Locate the cell with the specified text and output its [X, Y] center coordinate. 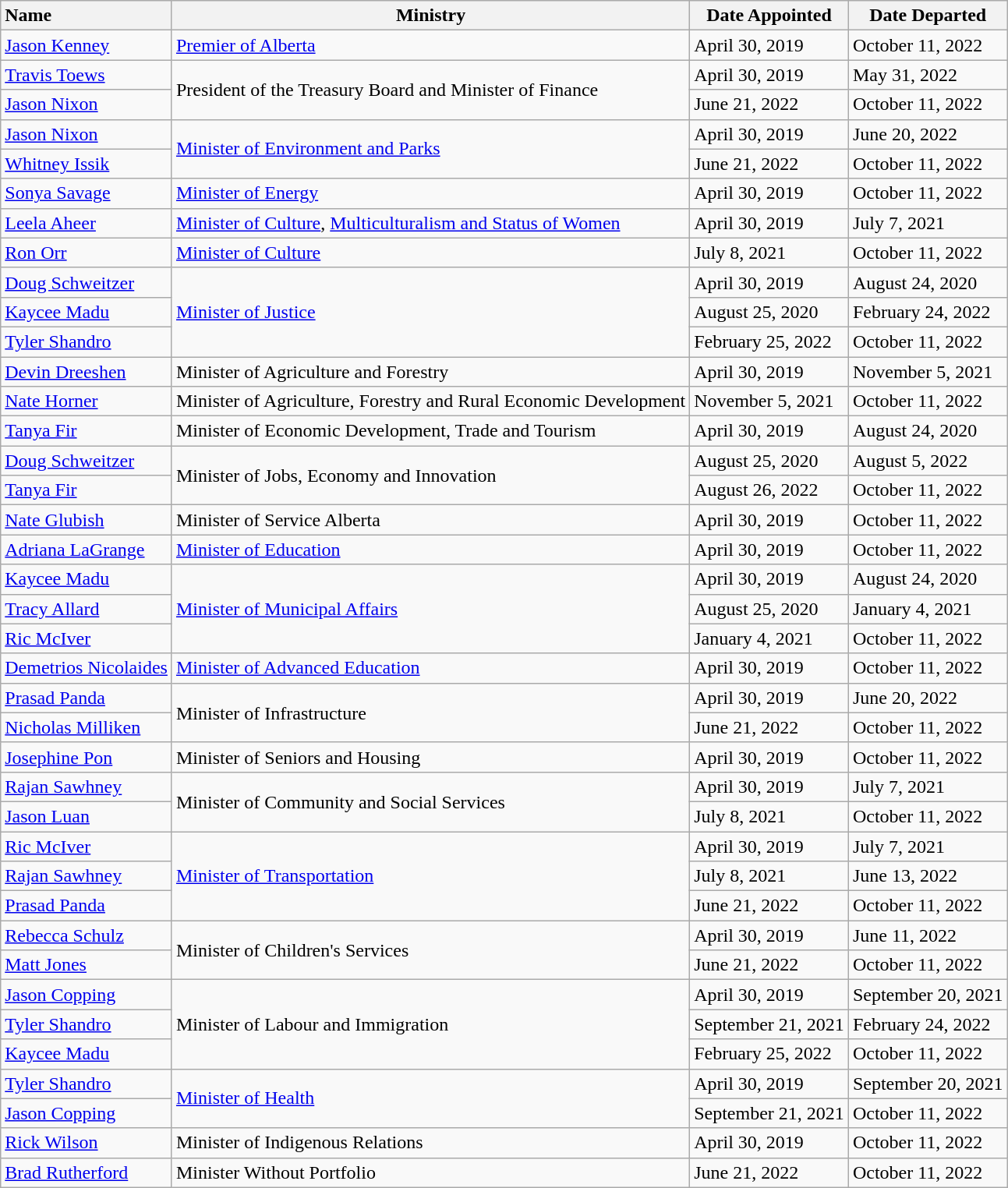
Minister Without Portfolio [430, 1172]
June 13, 2022 [928, 876]
Tracy Allard [87, 609]
Date Departed [928, 16]
Date Appointed [769, 16]
Minister of Education [430, 550]
Demetrios Nicolaides [87, 668]
Minister of Environment and Parks [430, 149]
Minister of Culture [430, 253]
Minister of Justice [430, 312]
August 5, 2022 [928, 461]
August 26, 2022 [769, 490]
Minister of Jobs, Economy and Innovation [430, 476]
Minister of Service Alberta [430, 520]
Nate Glubish [87, 520]
Minister of Energy [430, 193]
Minister of Municipal Affairs [430, 609]
Rebecca Schulz [87, 935]
Minister of Community and Social Services [430, 801]
June 11, 2022 [928, 935]
Minister of Infrastructure [430, 712]
Minister of Children's Services [430, 950]
Ministry [430, 16]
Nicholas Milliken [87, 727]
President of the Treasury Board and Minister of Finance [430, 90]
Brad Rutherford [87, 1172]
Premier of Alberta [430, 45]
Rick Wilson [87, 1143]
Minister of Advanced Education [430, 668]
Name [87, 16]
Leela Aheer [87, 223]
Whitney Issik [87, 164]
Jason Kenney [87, 45]
Minister of Agriculture and Forestry [430, 372]
Minister of Transportation [430, 875]
Minister of Agriculture, Forestry and Rural Economic Development [430, 401]
Jason Luan [87, 816]
Ron Orr [87, 253]
May 31, 2022 [928, 75]
Josephine Pon [87, 757]
Minister of Seniors and Housing [430, 757]
Travis Toews [87, 75]
Minister of Health [430, 1098]
Minister of Indigenous Relations [430, 1143]
Minister of Economic Development, Trade and Tourism [430, 431]
Adriana LaGrange [87, 550]
Matt Jones [87, 965]
Devin Dreeshen [87, 372]
Nate Horner [87, 401]
Minister of Labour and Immigration [430, 1024]
Sonya Savage [87, 193]
Minister of Culture, Multiculturalism and Status of Women [430, 223]
